Return the [X, Y] coordinate for the center point of the cell that contains the specified text.  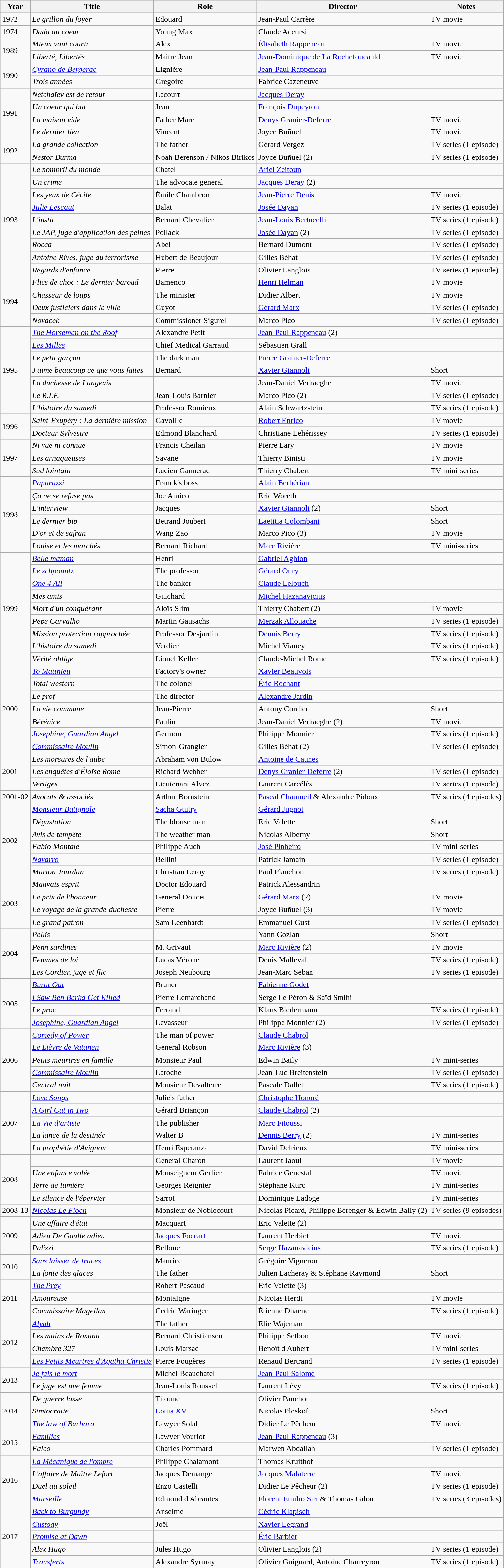
Petits meurtres en famille [92, 1060]
2010 [15, 1267]
2003 [15, 903]
Nicolas Alberny [343, 834]
1992 [15, 151]
Renaud Bertrand [343, 1361]
Liberté, Libertés [92, 57]
The advocate general [205, 182]
Total western [92, 684]
1993 [15, 220]
Lucas Vérone [205, 960]
Marseille [92, 1499]
La Mécanique de l'ombre [92, 1461]
Marc Rivière (3) [343, 1047]
L'interview [92, 508]
Lawyer Solal [205, 1424]
TV series (4 episodes) [466, 797]
Back to Burgundy [92, 1511]
Alexandre Syrmay [205, 1561]
Serge Le Péron & Saïd Smihi [343, 997]
Mission protection rapprochée [92, 634]
Denis Malleval [343, 960]
Le grillon du foyer [92, 19]
Gavoille [205, 420]
Le silence de l'épervier [92, 1198]
Philippe Chalamont [205, 1461]
2002 [15, 841]
Terre de lumière [92, 1185]
Bellini [205, 859]
Abel [205, 245]
Maurice [205, 1261]
Patrick Alessandrin [343, 884]
Julie Lescaut [92, 207]
Jean-Paul Rappeneau [343, 69]
Jules Hugo [205, 1549]
Chief Medical Garraud [205, 345]
Une enfance volée [92, 1173]
Emmanuel Gust [343, 922]
Levasseur [205, 1022]
Marc Rivière (2) [343, 947]
Macquart [205, 1223]
Monseigneur Gerlier [205, 1173]
Jean-Pierre [205, 709]
Pascal Chaumeil & Alexandre Pidoux [343, 797]
Joseph Neubourg [205, 972]
General Doucet [205, 897]
Anselme [205, 1511]
Alexandre Petit [205, 332]
Bérénice [92, 721]
Mort d'un conquérant [92, 609]
Henri Esperanza [205, 1148]
Sacha Guitry [205, 809]
Lucien Gannerac [205, 470]
Le Lièvre de Vatanen [92, 1047]
Gérard Jugnot [343, 809]
Laurent Lévy [343, 1386]
Monsieur de Noblecourt [205, 1211]
Le R.I.F. [92, 395]
Eric Valette [343, 822]
2013 [15, 1380]
Le JAP, juge d'application des peines [92, 232]
Joyce Buñuel [343, 132]
Joël [205, 1524]
Les yeux de Cécile [92, 195]
Gérard Marx (2) [343, 897]
Gregoire [205, 82]
Enzo Castelli [205, 1486]
Laroche [205, 1072]
Jean-Marc Seban [343, 972]
Guyot [205, 307]
Navarro [92, 859]
2001-02 [15, 797]
Balat [205, 207]
Dégustation [92, 822]
Bruner [205, 985]
Nicolas Picard, Philippe Bérenger & Edwin Baily (2) [343, 1211]
Novacek [92, 320]
Cedric Waringer [205, 1311]
Josée Dayan [343, 207]
Gérard Briançon [205, 1110]
2011 [15, 1298]
Marc Fitoussi [343, 1123]
Alexandre Jardin [343, 696]
The dark man [205, 357]
François Dupeyron [343, 107]
Cédric Klapisch [343, 1511]
Commissaire Magellan [92, 1311]
Eric Valette (2) [343, 1223]
Savane [205, 458]
Jean-Paul Carrère [343, 19]
Monsieur Paul [205, 1060]
Edmond Blanchard [205, 433]
David Delrieux [343, 1148]
Jean-Daniel Verhaeghe [343, 383]
Didier Le Pêcheur [343, 1424]
Titoune [205, 1399]
Marco Pico (3) [343, 533]
Antony Cordier [343, 709]
Paulin [205, 721]
Étienne Dhaene [343, 1311]
I Saw Ben Barka Get Killed [92, 997]
Bamenco [205, 282]
Noah Berenson / Nikos Birikos [205, 157]
Jacques Deray [343, 94]
Simon-Grangier [205, 746]
Pierre Granier-Deferre [343, 357]
Jacques [205, 508]
Rocca [92, 245]
Julie's father [205, 1098]
La lance de la destinée [92, 1135]
La grande collection [92, 144]
Jean-Pierre Denis [343, 195]
Laurent Herbiet [343, 1236]
Klaus Biedermann [343, 1010]
1999 [15, 609]
Marwen Abdallah [343, 1449]
Les Petits Meurtres d'Agatha Christie [92, 1361]
2015 [15, 1442]
The professor [205, 571]
Christophe Honoré [343, 1098]
Pierre Lary [343, 445]
2000 [15, 709]
Monsieur Devalterre [205, 1085]
Ça ne se refuse pas [92, 496]
Eric Valette (3) [343, 1286]
La maison vide [92, 119]
Comedy of Power [92, 1035]
TV series (3 episodes) [466, 1499]
Claude Chabrol [343, 1035]
De guerre lasse [92, 1399]
Hubert de Beaujour [205, 257]
Xavier Legrand [343, 1524]
Custody [92, 1524]
Saint-Exupéry : La dernière mission [92, 420]
Florent Emilio Siri & Thomas Gilou [343, 1499]
Thomas Kruithof [343, 1461]
Abraham von Bulow [205, 759]
Patrick Jamain [343, 859]
Jacques Foccart [205, 1236]
2012 [15, 1342]
Factory's owner [205, 671]
Julien Lacheray & Stéphane Raymond [343, 1273]
2004 [15, 953]
Eric Woreth [343, 496]
The man of power [205, 1035]
Sam Leenhardt [205, 922]
Pellis [92, 934]
Aloïs Slim [205, 609]
One 4 All [92, 584]
Belle maman [92, 558]
Jean-Paul Rappeneau (2) [343, 332]
Young Max [205, 32]
The colonel [205, 684]
J'aime beaucoup ce que vous faites [92, 370]
The director [205, 696]
Gilles Béhat [343, 257]
Olivier Guignard, Antoine Charreyron [343, 1561]
The blouse man [205, 822]
Alyah [92, 1323]
Nicolas Herdt [343, 1298]
Regards d'enfance [92, 270]
1991 [15, 113]
Louis Marsac [205, 1348]
Netchaïev est de retour [92, 94]
Germon [205, 734]
Robert Enrico [343, 420]
Adieu De Gaulle adieu [92, 1236]
Franck's boss [205, 483]
Mauvais esprit [92, 884]
The Prey [92, 1286]
Benoît d'Aubert [343, 1348]
Je fais le mort [92, 1374]
2006 [15, 1060]
Le dernier lien [92, 132]
Lieutenant Alvez [205, 784]
Edmond d'Abrantes [205, 1499]
Les arnaqueuses [92, 458]
Robert Pascaud [205, 1286]
Jean-Louis Roussel [205, 1386]
Ferrand [205, 1010]
1997 [15, 458]
Les Milles [92, 345]
1974 [15, 32]
Paparazzi [92, 483]
Denys Granier-Deferre [343, 119]
Le dernier bip [92, 521]
Montaigne [205, 1298]
Palizzi [92, 1248]
1972 [15, 19]
Amoureuse [92, 1298]
Alain Schwartzstein [343, 408]
Burnt Out [92, 985]
Sans laisser de traces [92, 1261]
To Matthieu [92, 671]
Christian Leroy [205, 872]
Philippe Setbon [343, 1336]
Claude Chabrol (2) [343, 1110]
Central nuit [92, 1085]
The law of Barbara [92, 1424]
Michel Beauchatel [205, 1374]
Marco Pico (2) [343, 395]
Edwin Baily [343, 1060]
Notes [466, 7]
TV series (9 episodes) [466, 1211]
Éric Barbier [343, 1536]
2005 [15, 1004]
1995 [15, 370]
Avocats & associés [92, 797]
D'or et de safran [92, 533]
Maitre Jean [205, 57]
General Robson [205, 1047]
Un coeur qui bat [92, 107]
Year [15, 7]
Father Marc [205, 119]
Bernard Dumont [343, 245]
Jean-Louis Barnier [205, 395]
Christiane Lehérissey [343, 433]
Deux justiciers dans la ville [92, 307]
Le proc [92, 1010]
Dennis Berry [343, 634]
Claude Accursi [343, 32]
Olivier Langlois [343, 270]
Antoine Rives, juge du terrorisme [92, 257]
Henri Helman [343, 282]
Les enquêtes d'Éloïse Rome [92, 772]
Fabienne Godet [343, 985]
Gérard Marx [343, 307]
Fabio Montale [92, 847]
Pepe Carvalho [92, 621]
La Vie d'artiste [92, 1123]
Le juge est une femme [92, 1386]
Laetitia Colombani [343, 521]
Pierre Lemarchand [205, 997]
Doctor Edouard [205, 884]
Nicolas Le Floch [92, 1211]
Marc Rivière [343, 546]
Title [92, 7]
Families [92, 1436]
José Pinheiro [343, 847]
2008-13 [15, 1211]
Professor Romieux [205, 408]
Wang Zao [205, 533]
La duchesse de Langeais [92, 383]
The minister [205, 295]
Gilles Béhat (2) [343, 746]
Mes amis [92, 596]
1998 [15, 514]
Laurent Carcélès [343, 784]
Dominique Ladoge [343, 1198]
Mieux vaut courir [92, 44]
Serge Hazanavicius [343, 1248]
Verdier [205, 646]
Cyrano de Bergerac [92, 69]
Élisabeth Rappeneau [343, 44]
Denys Granier-Deferre (2) [343, 772]
Betrand Joubert [205, 521]
Fabrice Genestal [343, 1173]
Philippe Monnier [343, 734]
Josée Dayan (2) [343, 232]
Thierry Binisti [343, 458]
Sarrot [205, 1198]
Director [343, 7]
Olivier Langlois (2) [343, 1549]
Guichard [205, 596]
A Girl Cut in Two [92, 1110]
Pierre Fougères [205, 1361]
M. Grivaut [205, 947]
La prophétie d'Avignon [92, 1148]
Jean-Daniel Verhaeghe (2) [343, 721]
Les morsures de l'aube [92, 759]
Éric Rochant [343, 684]
Alex [205, 44]
1994 [15, 301]
1996 [15, 427]
Trois années [92, 82]
2017 [15, 1536]
Ariel Zeitoun [343, 170]
Philippe Auch [205, 847]
Un crime [92, 182]
Joe Amico [205, 496]
Nicolas Pleskof [343, 1411]
The weather man [205, 834]
General Charon [205, 1160]
Stéphane Kurc [343, 1185]
Jacques Malaterre [343, 1474]
L'instit [92, 220]
Jacques Deray (2) [343, 182]
Charles Pommard [205, 1449]
Joyce Buñuel (2) [343, 157]
2008 [15, 1179]
2001 [15, 771]
Jean-Louis Bertucelli [343, 220]
Transferts [92, 1561]
Laurent Jaoui [343, 1160]
The banker [205, 584]
Edouard [205, 19]
Bernard Richard [205, 546]
Gabriel Aghion [343, 558]
Paul Planchon [343, 872]
Grégoire Vigneron [343, 1261]
Penn sardines [92, 947]
Simiocratie [92, 1411]
Ni vue ni connue [92, 445]
Sébastien Grall [343, 345]
Bernard Christiansen [205, 1336]
Fabrice Cazeneuve [343, 82]
Vérité oblige [92, 659]
Richard Webber [205, 772]
Gérard Oury [343, 571]
Jean [205, 107]
Lionel Keller [205, 659]
Lignière [205, 69]
Marco Pico [343, 320]
L'affaire de Maître Lefort [92, 1474]
Love Songs [92, 1098]
Michel Hazanavicius [343, 596]
Georges Reignier [205, 1185]
Avis de tempête [92, 834]
Émile Chambron [205, 195]
Une affaire d'état [92, 1223]
Le petit garçon [92, 357]
Falco [92, 1449]
Bernard [205, 370]
Louis XV [205, 1411]
Professor Desjardin [205, 634]
Olivier Panchot [343, 1399]
Xavier Giannoli [343, 370]
Jean-Paul Rappeneau (3) [343, 1436]
Le voyage de la grande-duchesse [92, 909]
Elie Wajeman [343, 1323]
Antoine de Caunes [343, 759]
La vie commune [92, 709]
1990 [15, 75]
Lacourt [205, 94]
Merzak Allouache [343, 621]
Thierry Chabert [343, 470]
2014 [15, 1411]
Promise at Dawn [92, 1536]
Gérard Vergez [343, 144]
1989 [15, 50]
Jean-Luc Breitenstein [343, 1072]
Bellone [205, 1248]
Xavier Giannoli (2) [343, 508]
Chambre 327 [92, 1348]
Claude-Michel Rome [343, 659]
Martin Gausachs [205, 621]
Le schpountz [92, 571]
Michel Vianey [343, 646]
Xavier Beauvois [343, 671]
Joyce Buñuel (3) [343, 909]
Les Cordier, juge et flic [92, 972]
Sud lointain [92, 470]
Lawyer Vouriot [205, 1436]
Le prof [92, 696]
Duel au soleil [92, 1486]
Nestor Burma [92, 157]
Le prix de l'honneur [92, 897]
Femmes de loi [92, 960]
Francis Cheilan [205, 445]
2016 [15, 1480]
Dada au coeur [92, 32]
Docteur Sylvestre [92, 433]
Alain Berbérian [343, 483]
La fonte des glaces [92, 1273]
Henri [205, 558]
Claude Lelouch [343, 584]
Thierry Chabert (2) [343, 609]
Alex Hugo [92, 1549]
Pascale Dallet [343, 1085]
Yann Gozlan [343, 934]
Bernard Chevalier [205, 220]
Philippe Monnier (2) [343, 1022]
Chatel [205, 170]
Vertiges [92, 784]
Didier Albert [343, 295]
Le nombril du monde [92, 170]
2009 [15, 1236]
The Horseman on the Roof [92, 332]
Les mains de Roxana [92, 1336]
2007 [15, 1123]
Monsieur Batignole [92, 809]
Dennis Berry (2) [343, 1135]
Chasseur de loups [92, 295]
Jean-Dominique de La Rochefoucauld [343, 57]
Commissioner Sigurel [205, 320]
Didier Le Pêcheur (2) [343, 1486]
Flics de choc : Le dernier baroud [92, 282]
Marion Jourdan [92, 872]
Role [205, 7]
Louise et les marchés [92, 546]
Vincent [205, 132]
Le grand patron [92, 922]
Pollack [205, 232]
Walter B [205, 1135]
Jacques Demange [205, 1474]
Arthur Bornstein [205, 797]
Jean-Paul Salomé [343, 1374]
The publisher [205, 1123]
